Pinpoint the cell where the given text exists, returning its (X, Y) midpoint coordinate. 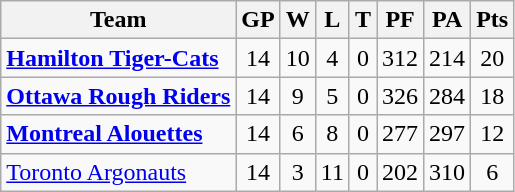
L (332, 20)
284 (448, 96)
W (298, 20)
326 (400, 96)
T (362, 20)
PF (400, 20)
4 (332, 58)
310 (448, 172)
Montreal Alouettes (118, 134)
Team (118, 20)
Ottawa Rough Riders (118, 96)
Hamilton Tiger-Cats (118, 58)
312 (400, 58)
3 (298, 172)
11 (332, 172)
5 (332, 96)
Pts (492, 20)
PA (448, 20)
GP (258, 20)
Toronto Argonauts (118, 172)
277 (400, 134)
18 (492, 96)
214 (448, 58)
8 (332, 134)
297 (448, 134)
12 (492, 134)
10 (298, 58)
9 (298, 96)
20 (492, 58)
202 (400, 172)
